From the cell containing the given text, extract its center point as [x, y] coordinate. 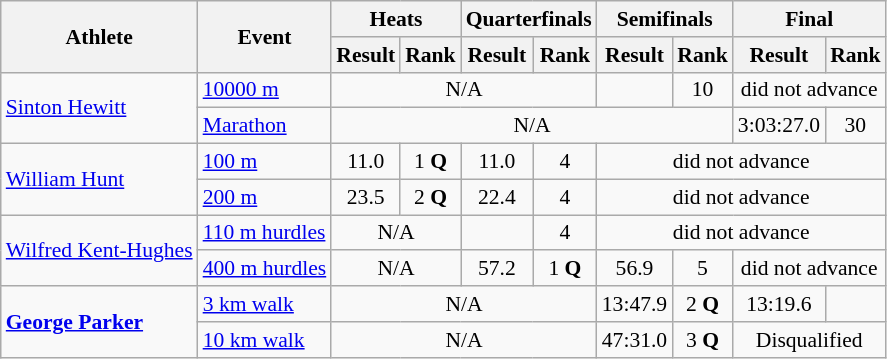
Semifinals [665, 19]
23.5 [366, 197]
13:47.9 [634, 304]
Marathon [265, 126]
Athlete [100, 36]
110 m hurdles [265, 233]
3:03:27.0 [779, 126]
400 m hurdles [265, 269]
3 km walk [265, 304]
13:19.6 [779, 304]
William Hunt [100, 180]
100 m [265, 162]
57.2 [497, 269]
Wilfred Kent-Hughes [100, 250]
George Parker [100, 322]
10000 m [265, 90]
5 [702, 269]
Sinton Hewitt [100, 108]
Disqualified [810, 340]
30 [856, 126]
10 km walk [265, 340]
56.9 [634, 269]
3 Q [702, 340]
10 [702, 90]
Final [810, 19]
47:31.0 [634, 340]
Quarterfinals [529, 19]
Heats [396, 19]
22.4 [497, 197]
200 m [265, 197]
Event [265, 36]
